Identify which cell holds the provided text, then report its [x, y] central coordinate. 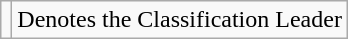
Denotes the Classification Leader [180, 20]
